From the cell containing the given text, extract its center point as [x, y] coordinate. 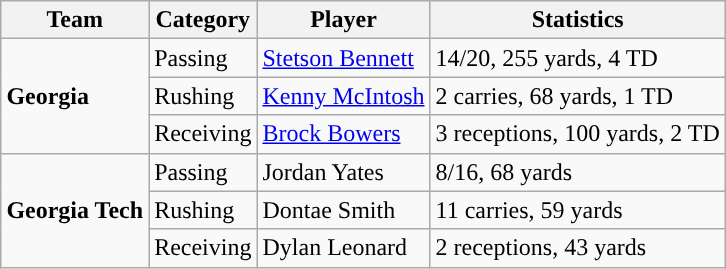
2 carries, 68 yards, 1 TD [578, 96]
Dylan Leonard [344, 248]
2 receptions, 43 yards [578, 248]
8/16, 68 yards [578, 172]
14/20, 255 yards, 4 TD [578, 58]
Dontae Smith [344, 210]
Georgia [75, 96]
11 carries, 59 yards [578, 210]
Georgia Tech [75, 210]
Statistics [578, 20]
Brock Bowers [344, 134]
Team [75, 20]
Kenny McIntosh [344, 96]
Category [203, 20]
3 receptions, 100 yards, 2 TD [578, 134]
Jordan Yates [344, 172]
Player [344, 20]
Stetson Bennett [344, 58]
